Return [X, Y] of the center of cell containing provided text 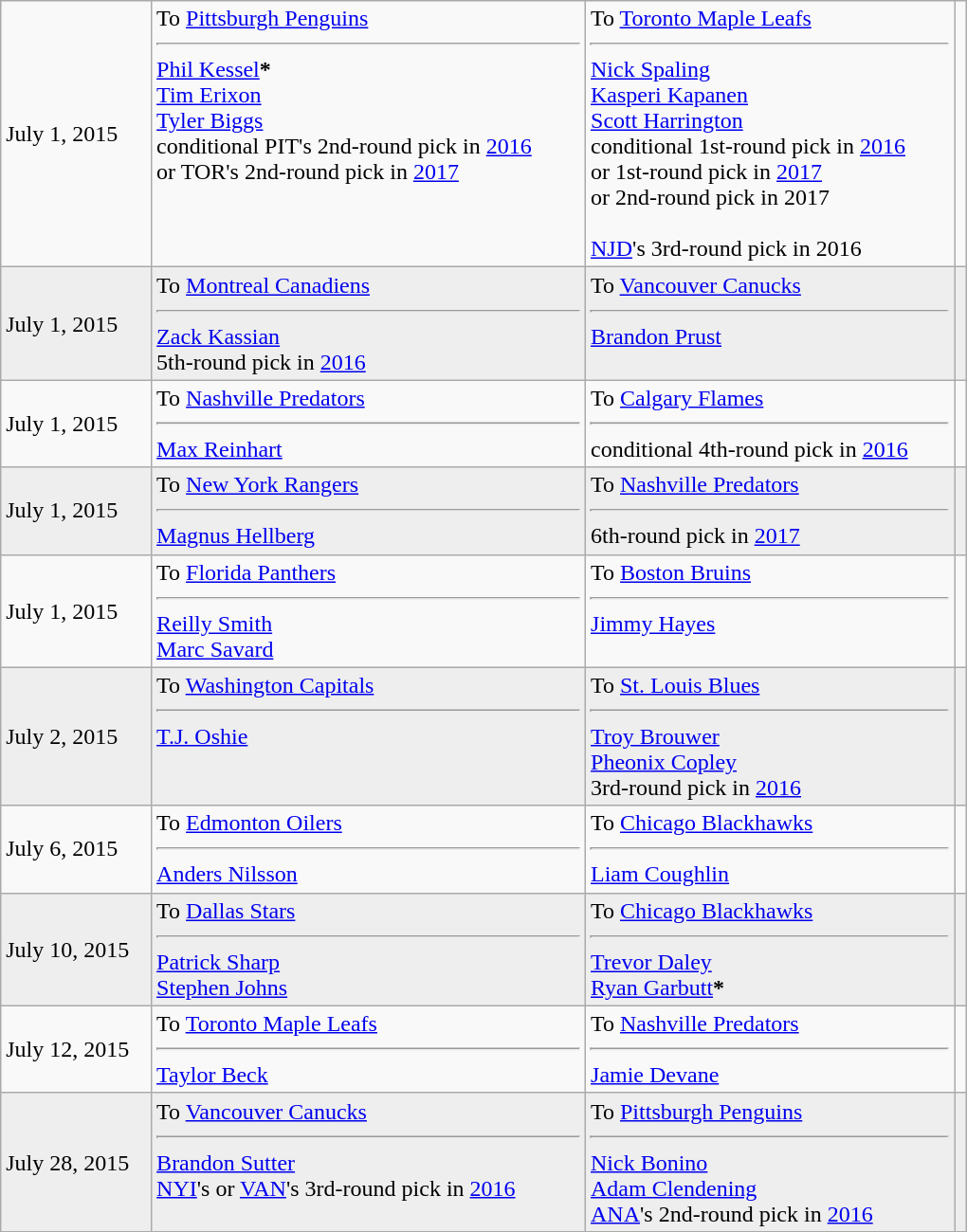
To Pittsburgh Penguins Nick Bonino Adam Clendening ANA's 2nd-round pick in 2016 [770, 1162]
To Toronto Maple Leafs Taylor Beck [369, 1049]
To Calgary Flames conditional 4th-round pick in 2016 [770, 424]
To New York Rangers Magnus Hellberg [369, 511]
To Nashville Predators Jamie Devane [770, 1049]
To Florida Panthers Reilly Smith Marc Savard [369, 610]
To Dallas Stars Patrick Sharp Stephen Johns [369, 950]
To Vancouver Canucks Brandon Prust [770, 324]
To St. Louis Blues Troy Brouwer Pheonix Copley 3rd-round pick in 2016 [770, 736]
To Chicago Blackhawks Liam Coughlin [770, 849]
To Chicago Blackhawks Trevor Daley Ryan Garbutt* [770, 950]
July 6, 2015 [76, 849]
To Vancouver Canucks Brandon Sutter NYI's or VAN's 3rd-round pick in 2016 [369, 1162]
To Nashville Predators 6th-round pick in 2017 [770, 511]
To Edmonton Oilers Anders Nilsson [369, 849]
To Nashville Predators Max Reinhart [369, 424]
To Washington Capitals T.J. Oshie [369, 736]
July 28, 2015 [76, 1162]
To Boston Bruins Jimmy Hayes [770, 610]
July 2, 2015 [76, 736]
To Pittsburgh Penguins Phil Kessel* Tim Erixon Tyler Biggs conditional PIT's 2nd-round pick in 2016or TOR's 2nd-round pick in 2017 [369, 135]
To Montreal Canadiens Zack Kassian 5th-round pick in 2016 [369, 324]
July 12, 2015 [76, 1049]
July 10, 2015 [76, 950]
